Detect which cell encompasses the target text, then output its [X, Y] center coordinate. 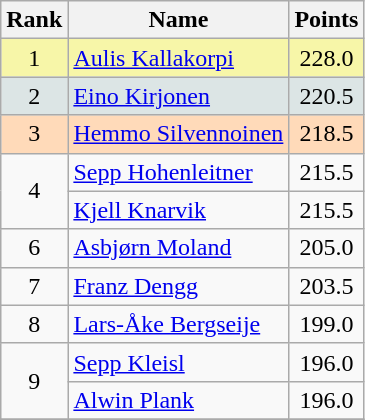
Franz Dengg [178, 286]
205.0 [326, 248]
Sepp Kleisl [178, 362]
Rank [34, 20]
1 [34, 58]
Kjell Knarvik [178, 210]
218.5 [326, 134]
Hemmo Silvennoinen [178, 134]
6 [34, 248]
4 [34, 191]
Aulis Kallakorpi [178, 58]
3 [34, 134]
Points [326, 20]
228.0 [326, 58]
2 [34, 96]
Asbjørn Moland [178, 248]
220.5 [326, 96]
Eino Kirjonen [178, 96]
8 [34, 324]
Lars-Åke Bergseije [178, 324]
Alwin Plank [178, 400]
203.5 [326, 286]
Name [178, 20]
Sepp Hohenleitner [178, 172]
9 [34, 381]
7 [34, 286]
199.0 [326, 324]
